Pinpoint the cell where the given text exists, returning its [x, y] midpoint coordinate. 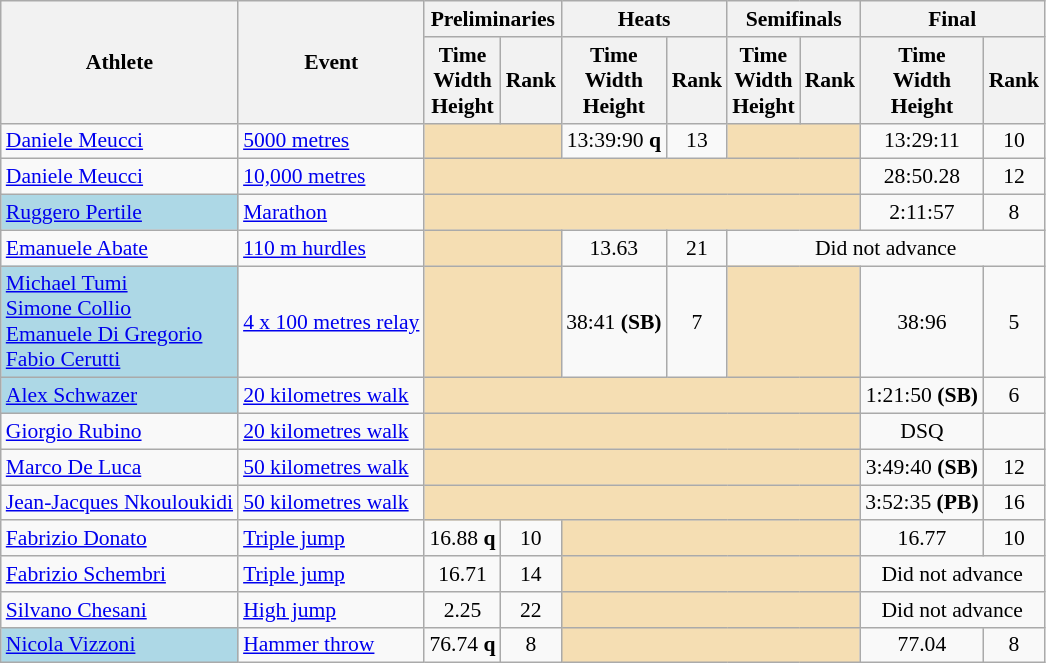
Heats [644, 19]
Marco De Luca [120, 467]
Event [331, 62]
Marathon [331, 213]
Silvano Chesani [120, 610]
2:11:57 [922, 213]
Emanuele Abate [120, 248]
110 m hurdles [331, 248]
38:96 [922, 322]
Fabrizio Donato [120, 539]
5000 metres [331, 141]
16 [1014, 503]
16.71 [462, 574]
38:41 (SB) [614, 322]
Preliminaries [492, 19]
2.25 [462, 610]
High jump [331, 610]
77.04 [922, 645]
7 [698, 322]
28:50.28 [922, 177]
Giorgio Rubino [120, 432]
22 [532, 610]
Athlete [120, 62]
Final [952, 19]
Fabrizio Schembri [120, 574]
16.77 [922, 539]
1:21:50 (SB) [922, 396]
76.74 q [462, 645]
3:52:35 (PB) [922, 503]
Semifinals [794, 19]
Michael TumiSimone CollioEmanuele Di GregorioFabio Cerutti [120, 322]
10,000 metres [331, 177]
14 [532, 574]
21 [698, 248]
Ruggero Pertile [120, 213]
16.88 q [462, 539]
DSQ [922, 432]
Alex Schwazer [120, 396]
13:39:90 q [614, 141]
5 [1014, 322]
Nicola Vizzoni [120, 645]
Hammer throw [331, 645]
13.63 [614, 248]
4 x 100 metres relay [331, 322]
3:49:40 (SB) [922, 467]
13 [698, 141]
Jean-Jacques Nkouloukidi [120, 503]
6 [1014, 396]
13:29:11 [922, 141]
